Search for the cell housing the specified text and yield its (X, Y) center coordinate. 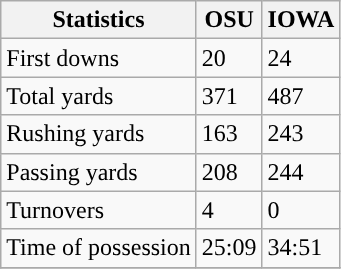
244 (301, 172)
34:51 (301, 248)
Rushing yards (99, 134)
4 (229, 210)
Turnovers (99, 210)
24 (301, 58)
OSU (229, 20)
Time of possession (99, 248)
25:09 (229, 248)
208 (229, 172)
Passing yards (99, 172)
487 (301, 96)
20 (229, 58)
First downs (99, 58)
243 (301, 134)
163 (229, 134)
0 (301, 210)
Statistics (99, 20)
371 (229, 96)
IOWA (301, 20)
Total yards (99, 96)
